Extract the [x, y] coordinate from the center of the cell holding the provided text.  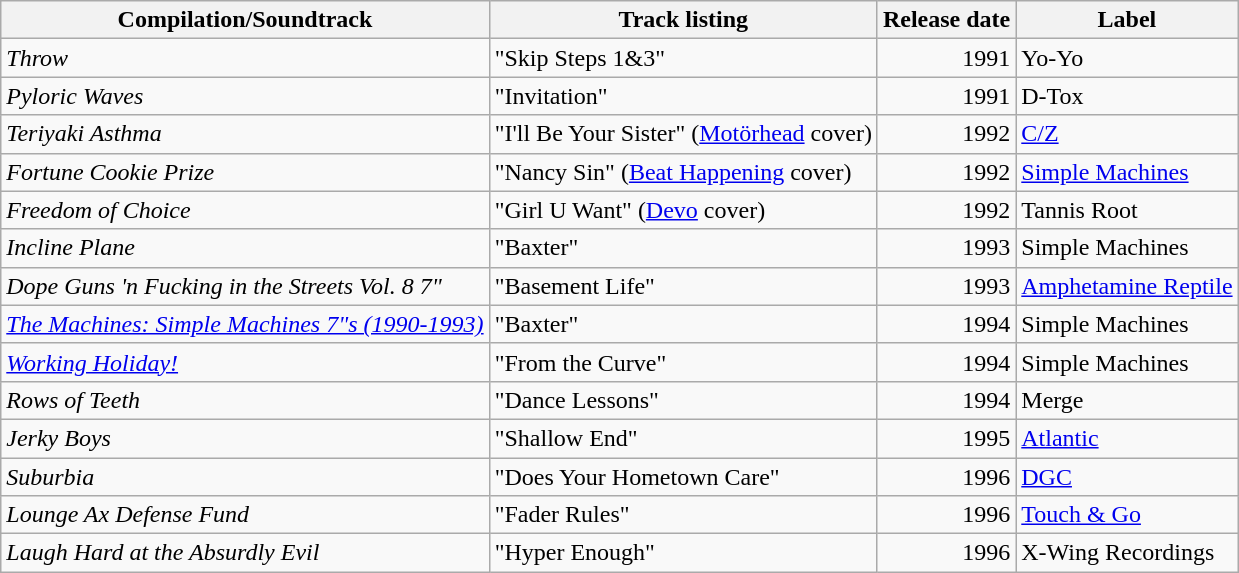
Rows of Teeth [245, 400]
Lounge Ax Defense Fund [245, 515]
"Skip Steps 1&3" [683, 58]
Touch & Go [1127, 515]
"Shallow End" [683, 438]
DGC [1127, 477]
Suburbia [245, 477]
"Hyper Enough" [683, 553]
D-Tox [1127, 96]
"Invitation" [683, 96]
Laugh Hard at the Absurdly Evil [245, 553]
Atlantic [1127, 438]
The Machines: Simple Machines 7"s (1990-1993) [245, 324]
Jerky Boys [245, 438]
Throw [245, 58]
Label [1127, 20]
Compilation/Soundtrack [245, 20]
Fortune Cookie Prize [245, 172]
Working Holiday! [245, 362]
Merge [1127, 400]
"I'll Be Your Sister" (Motörhead cover) [683, 134]
Yo-Yo [1127, 58]
C/Z [1127, 134]
Freedom of Choice [245, 210]
"Nancy Sin" (Beat Happening cover) [683, 172]
Release date [946, 20]
Pyloric Waves [245, 96]
Track listing [683, 20]
"Girl U Want" (Devo cover) [683, 210]
Amphetamine Reptile [1127, 286]
"Fader Rules" [683, 515]
Tannis Root [1127, 210]
"Dance Lessons" [683, 400]
Dope Guns 'n Fucking in the Streets Vol. 8 7" [245, 286]
Teriyaki Asthma [245, 134]
"Does Your Hometown Care" [683, 477]
Incline Plane [245, 248]
"From the Curve" [683, 362]
"Basement Life" [683, 286]
1995 [946, 438]
X-Wing Recordings [1127, 553]
